Extract the (X, Y) coordinate from the center of the cell holding the provided text.  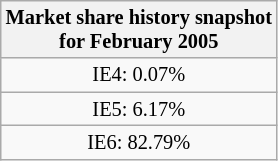
Market share history snapshotfor February 2005 (139, 29)
IE5: 6.17% (139, 109)
IE6: 82.79% (139, 142)
IE4: 0.07% (139, 75)
